Find where the given text appears and provide that cell's center as (X, Y) coordinate. 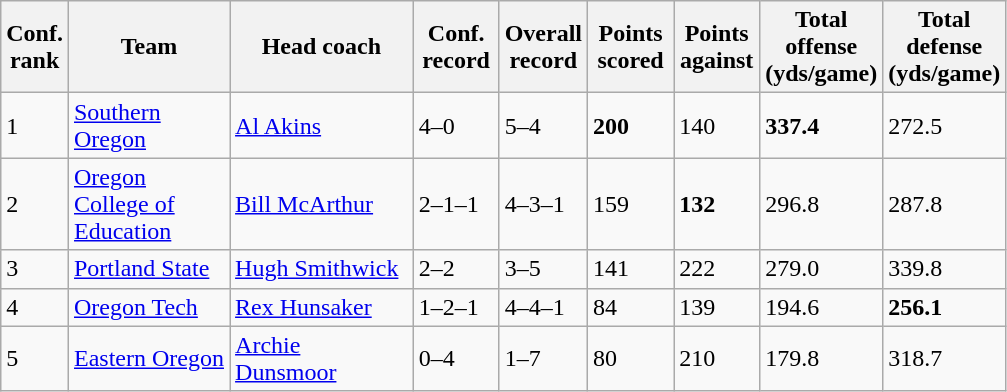
194.6 (822, 307)
279.0 (822, 269)
Team (148, 47)
Oregon Tech (148, 307)
140 (717, 126)
2–1–1 (456, 204)
Points scored (631, 47)
80 (631, 358)
222 (717, 269)
272.5 (944, 126)
1 (35, 126)
141 (631, 269)
Conf. record (456, 47)
2–2 (456, 269)
4 (35, 307)
Portland State (148, 269)
179.8 (822, 358)
337.4 (822, 126)
1–2–1 (456, 307)
4–3–1 (543, 204)
210 (717, 358)
Rex Hunsaker (322, 307)
2 (35, 204)
5–4 (543, 126)
Southern Oregon (148, 126)
84 (631, 307)
Total defense (yds/game) (944, 47)
339.8 (944, 269)
Head coach (322, 47)
4–0 (456, 126)
318.7 (944, 358)
159 (631, 204)
Al Akins (322, 126)
Eastern Oregon (148, 358)
200 (631, 126)
3–5 (543, 269)
3 (35, 269)
Archie Dunsmoor (322, 358)
Oregon College of Education (148, 204)
Conf. rank (35, 47)
5 (35, 358)
132 (717, 204)
0–4 (456, 358)
4–4–1 (543, 307)
287.8 (944, 204)
Bill McArthur (322, 204)
Total offense (yds/game) (822, 47)
Hugh Smithwick (322, 269)
139 (717, 307)
Overall record (543, 47)
256.1 (944, 307)
1–7 (543, 358)
296.8 (822, 204)
Points against (717, 47)
